Determine the (x, y) coordinate at the center of the cell enclosing the given text.  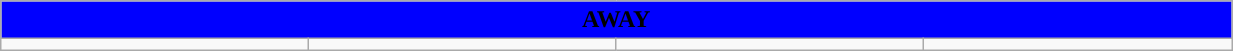
AWAY (616, 20)
